Capture the cell that displays the provided text and extract its (x, y) central coordinate. 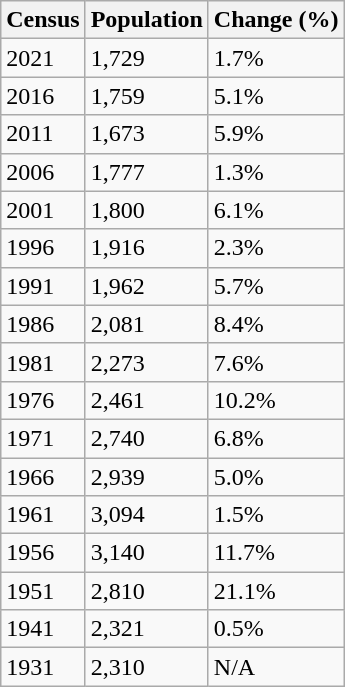
1966 (43, 477)
1941 (43, 629)
2016 (43, 96)
2011 (43, 134)
1.3% (276, 172)
10.2% (276, 400)
N/A (276, 667)
2,939 (146, 477)
1,673 (146, 134)
3,140 (146, 553)
2,081 (146, 324)
6.1% (276, 210)
2,310 (146, 667)
Population (146, 20)
2,740 (146, 438)
11.7% (276, 553)
2,810 (146, 591)
1,729 (146, 58)
6.8% (276, 438)
2,461 (146, 400)
7.6% (276, 362)
1951 (43, 591)
5.1% (276, 96)
1.7% (276, 58)
1996 (43, 248)
1,800 (146, 210)
1971 (43, 438)
2006 (43, 172)
1.5% (276, 515)
1981 (43, 362)
1,777 (146, 172)
1956 (43, 553)
2.3% (276, 248)
5.0% (276, 477)
3,094 (146, 515)
8.4% (276, 324)
1986 (43, 324)
21.1% (276, 591)
1931 (43, 667)
2001 (43, 210)
0.5% (276, 629)
1991 (43, 286)
5.7% (276, 286)
Change (%) (276, 20)
1,962 (146, 286)
5.9% (276, 134)
1,759 (146, 96)
1,916 (146, 248)
1976 (43, 400)
1961 (43, 515)
2,273 (146, 362)
2021 (43, 58)
2,321 (146, 629)
Census (43, 20)
